Return (X, Y) of the center of cell containing provided text 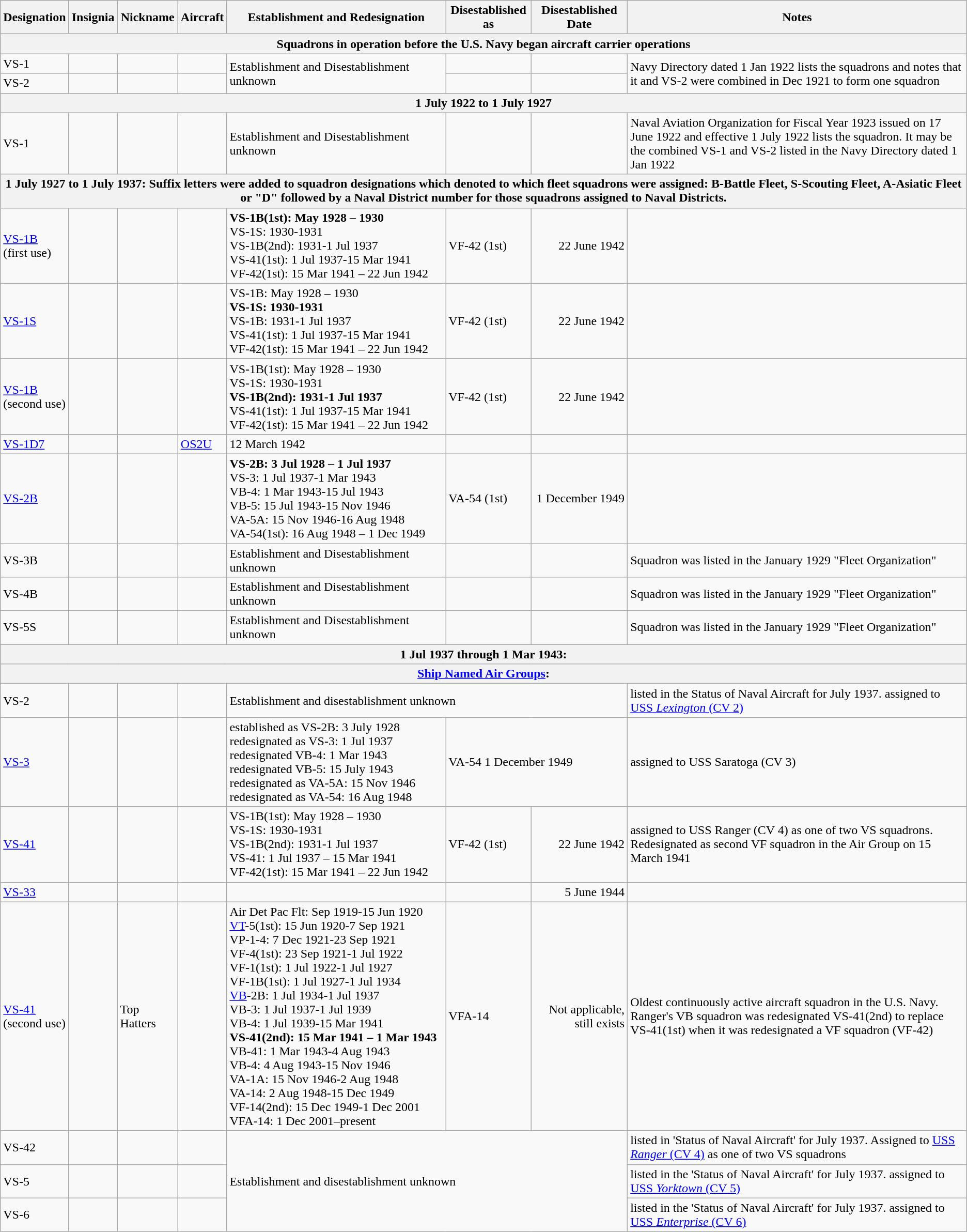
listed in the 'Status of Naval Aircraft' for July 1937. assigned to USS Enterprise (CV 6) (798, 1214)
listed in the 'Status of Naval Aircraft' for July 1937. assigned to USS Yorktown (CV 5) (798, 1181)
VS-1B(1st): May 1928 – 1930VS-1S: 1930-1931VS-1B(2nd): 1931-1 Jul 1937VS-41: 1 Jul 1937 – 15 Mar 1941VF-42(1st): 15 Mar 1941 – 22 Jun 1942 (336, 844)
VS-41(second use) (35, 1016)
Notes (798, 18)
12 March 1942 (336, 444)
1 December 1949 (579, 498)
VS-3B (35, 560)
VS-3 (35, 762)
VS-5 (35, 1181)
1 July 1922 to 1 July 1927 (484, 103)
VS-6 (35, 1214)
Disestablished Date (579, 18)
VS-42 (35, 1147)
VS-1B(first use) (35, 245)
Disestablished as (489, 18)
VS-2B (35, 498)
listed in 'Status of Naval Aircraft' for July 1937. Assigned to USS Ranger (CV 4) as one of two VS squadrons (798, 1147)
VS-1B(second use) (35, 396)
Aircraft (202, 18)
OS2U (202, 444)
Top Hatters (148, 1016)
Ship Named Air Groups: (484, 674)
VS-4B (35, 594)
Insignia (93, 18)
assigned to USS Saratoga (CV 3) (798, 762)
VA-54 (1st) (489, 498)
VA-54 1 December 1949 (537, 762)
Nickname (148, 18)
1 Jul 1937 through 1 Mar 1943: (484, 654)
VS-1B: May 1928 – 1930VS-1S: 1930-1931VS-1B: 1931-1 Jul 1937VS-41(1st): 1 Jul 1937-15 Mar 1941VF-42(1st): 15 Mar 1941 – 22 Jun 1942 (336, 321)
Navy Directory dated 1 Jan 1922 lists the squadrons and notes that it and VS-2 were combined in Dec 1921 to form one squadron (798, 73)
VS-41 (35, 844)
Establishment and Redesignation (336, 18)
listed in the Status of Naval Aircraft for July 1937. assigned to USS Lexington (CV 2) (798, 701)
Designation (35, 18)
VS-33 (35, 892)
VFA-14 (489, 1016)
5 June 1944 (579, 892)
Not applicable, still exists (579, 1016)
VS-1S (35, 321)
assigned to USS Ranger (CV 4) as one of two VS squadrons. Redesignated as second VF squadron in the Air Group on 15 March 1941 (798, 844)
VS-5S (35, 627)
VS-1D7 (35, 444)
Squadrons in operation before the U.S. Navy began aircraft carrier operations (484, 44)
